Pinpoint the cell where the given text exists, returning its (X, Y) midpoint coordinate. 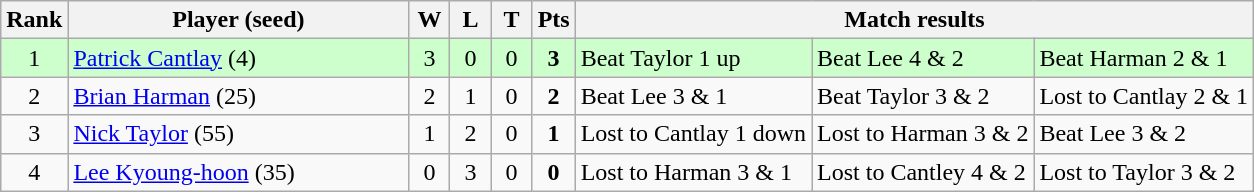
T (512, 20)
Brian Harman (25) (238, 96)
Beat Taylor 1 up (693, 58)
Pts (554, 20)
Lost to Taylor 3 & 2 (1144, 172)
Beat Harman 2 & 1 (1144, 58)
L (470, 20)
Rank (34, 20)
Lost to Cantley 4 & 2 (923, 172)
Lost to Cantlay 1 down (693, 134)
Lost to Cantlay 2 & 1 (1144, 96)
Beat Lee 3 & 2 (1144, 134)
Beat Taylor 3 & 2 (923, 96)
W (430, 20)
Lost to Harman 3 & 1 (693, 172)
Beat Lee 3 & 1 (693, 96)
Lost to Harman 3 & 2 (923, 134)
4 (34, 172)
Beat Lee 4 & 2 (923, 58)
Match results (914, 20)
Nick Taylor (55) (238, 134)
Lee Kyoung-hoon (35) (238, 172)
Player (seed) (238, 20)
Patrick Cantlay (4) (238, 58)
